Search for the cell housing the specified text and yield its [x, y] center coordinate. 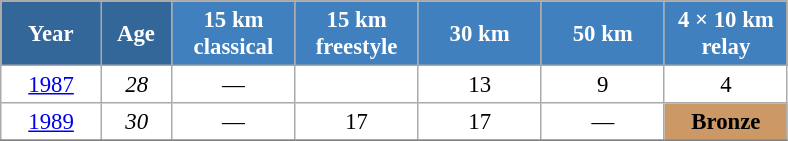
28 [136, 85]
50 km [602, 34]
4 × 10 km relay [726, 34]
1989 [52, 122]
13 [480, 85]
30 km [480, 34]
30 [136, 122]
9 [602, 85]
15 km classical [234, 34]
Age [136, 34]
4 [726, 85]
Year [52, 34]
1987 [52, 85]
Bronze [726, 122]
15 km freestyle [356, 34]
